Output the (x, y) coordinate of the center of the cell containing the given text.  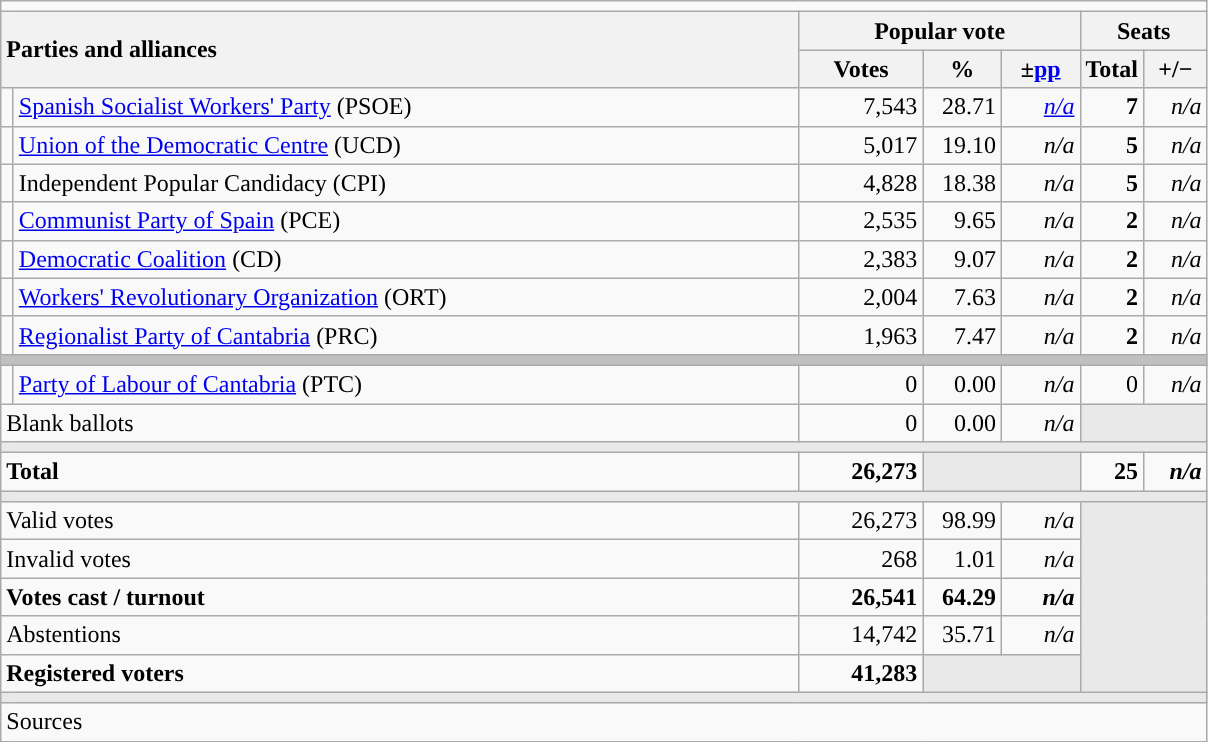
Workers' Revolutionary Organization (ORT) (406, 297)
2,383 (861, 259)
Union of the Democratic Centre (UCD) (406, 145)
64.29 (962, 597)
25 (1112, 472)
28.71 (962, 107)
41,283 (861, 673)
Sources (604, 722)
Parties and alliances (400, 50)
+/− (1176, 69)
Blank ballots (400, 423)
1.01 (962, 559)
268 (861, 559)
26,541 (861, 597)
9.65 (962, 221)
19.10 (962, 145)
1,963 (861, 335)
7.47 (962, 335)
Democratic Coalition (CD) (406, 259)
±pp (1040, 69)
5,017 (861, 145)
Communist Party of Spain (PCE) (406, 221)
Registered voters (400, 673)
Spanish Socialist Workers' Party (PSOE) (406, 107)
4,828 (861, 183)
Votes cast / turnout (400, 597)
Invalid votes (400, 559)
Valid votes (400, 521)
14,742 (861, 635)
35.71 (962, 635)
7 (1112, 107)
98.99 (962, 521)
9.07 (962, 259)
Votes (861, 69)
18.38 (962, 183)
7,543 (861, 107)
Regionalist Party of Cantabria (PRC) (406, 335)
2,004 (861, 297)
Abstentions (400, 635)
Seats (1144, 31)
7.63 (962, 297)
2,535 (861, 221)
Independent Popular Candidacy (CPI) (406, 183)
Party of Labour of Cantabria (PTC) (406, 384)
Popular vote (940, 31)
% (962, 69)
